Find where the given text appears and provide that cell's center as [x, y] coordinate. 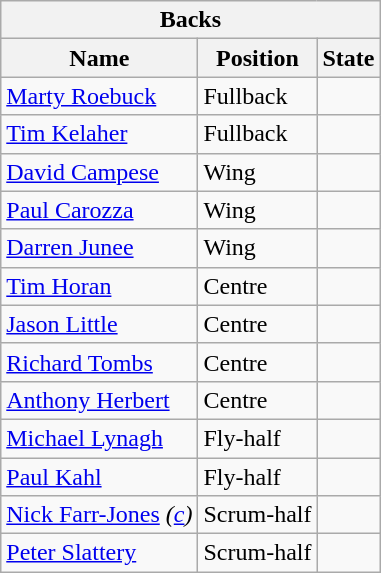
Position [258, 58]
Tim Horan [100, 286]
Michael Lynagh [100, 438]
Backs [190, 20]
Richard Tombs [100, 362]
Paul Kahl [100, 477]
Tim Kelaher [100, 134]
Darren Junee [100, 248]
Name [100, 58]
Marty Roebuck [100, 96]
Paul Carozza [100, 210]
Nick Farr-Jones (c) [100, 515]
David Campese [100, 172]
State [348, 58]
Jason Little [100, 324]
Peter Slattery [100, 553]
Anthony Herbert [100, 400]
